Return [x, y] of the center of cell containing provided text 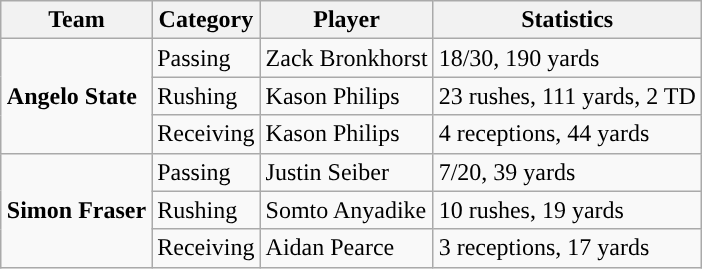
Simon Fraser [76, 210]
3 receptions, 17 yards [567, 248]
Team [76, 20]
7/20, 39 yards [567, 172]
Somto Anyadike [346, 210]
Aidan Pearce [346, 248]
10 rushes, 19 yards [567, 210]
18/30, 190 yards [567, 58]
Angelo State [76, 96]
Zack Bronkhorst [346, 58]
23 rushes, 111 yards, 2 TD [567, 96]
Category [206, 20]
4 receptions, 44 yards [567, 134]
Justin Seiber [346, 172]
Statistics [567, 20]
Player [346, 20]
